Provide the (x, y) coordinate of the cell's center where the given text is located.  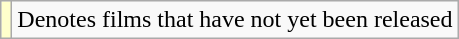
Denotes films that have not yet been released (235, 20)
